Provide the (X, Y) coordinate of the cell's center where the given text is located.  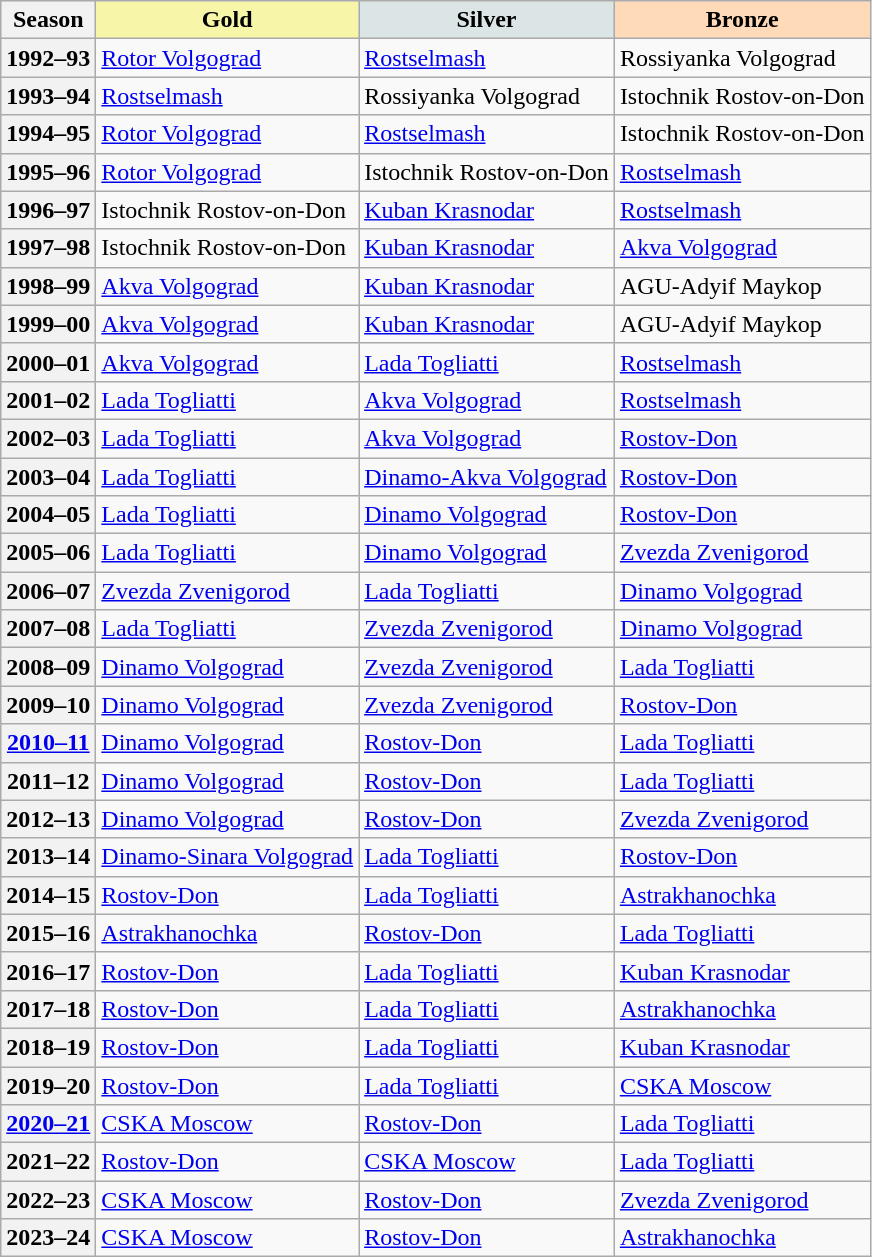
2022–23 (48, 1200)
Dinamo-Sinara Volgograd (228, 857)
2009–10 (48, 705)
1997–98 (48, 248)
2006–07 (48, 591)
1995–96 (48, 172)
1998–99 (48, 286)
1993–94 (48, 96)
1996–97 (48, 210)
2016–17 (48, 971)
2008–09 (48, 667)
1992–93 (48, 58)
Season (48, 20)
2003–04 (48, 477)
2017–18 (48, 1009)
2012–13 (48, 819)
2013–14 (48, 857)
1999–00 (48, 324)
2010–11 (48, 743)
2001–02 (48, 400)
2004–05 (48, 515)
2000–01 (48, 362)
2019–20 (48, 1085)
Gold (228, 20)
2023–24 (48, 1238)
1994–95 (48, 134)
2021–22 (48, 1162)
2018–19 (48, 1047)
2007–08 (48, 629)
Bronze (742, 20)
Dinamo-Akva Volgograd (487, 477)
2020–21 (48, 1124)
2014–15 (48, 895)
2002–03 (48, 438)
2005–06 (48, 553)
Silver (487, 20)
2011–12 (48, 781)
2015–16 (48, 933)
